Detect which cell encompasses the target text, then output its [X, Y] center coordinate. 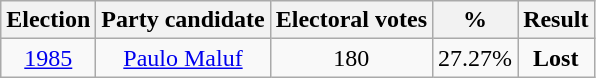
Electoral votes [351, 20]
180 [351, 58]
Result [556, 20]
Paulo Maluf [183, 58]
1985 [48, 58]
% [476, 20]
27.27% [476, 58]
Election [48, 20]
Party candidate [183, 20]
Lost [556, 58]
